Find where the given text appears and provide that cell's center as (x, y) coordinate. 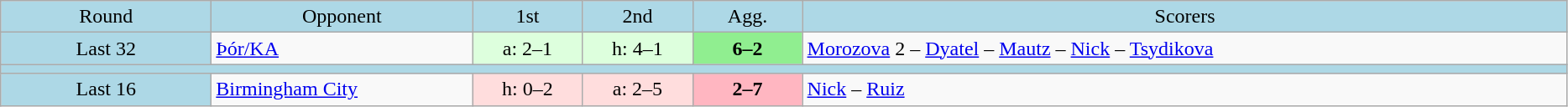
6–2 (747, 48)
Last 32 (106, 48)
h: 0–2 (527, 89)
h: 4–1 (638, 48)
Last 16 (106, 89)
Þór/KA (342, 48)
Birmingham City (342, 89)
2–7 (747, 89)
Agg. (747, 17)
Round (106, 17)
a: 2–1 (527, 48)
Opponent (342, 17)
Scorers (1185, 17)
Morozova 2 – Dyatel – Mautz – Nick – Tsydikova (1185, 48)
2nd (638, 17)
Nick – Ruiz (1185, 89)
a: 2–5 (638, 89)
1st (527, 17)
